Provide the (X, Y) coordinate of the cell's center where the given text is located.  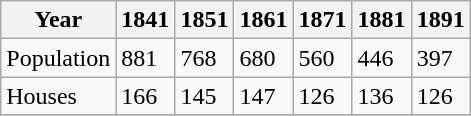
1891 (440, 20)
166 (146, 96)
147 (264, 96)
446 (382, 58)
136 (382, 96)
1881 (382, 20)
397 (440, 58)
680 (264, 58)
145 (204, 96)
1851 (204, 20)
881 (146, 58)
1841 (146, 20)
768 (204, 58)
1861 (264, 20)
1871 (322, 20)
560 (322, 58)
Year (58, 20)
Houses (58, 96)
Population (58, 58)
